Extract the [x, y] coordinate from the center of the cell holding the provided text.  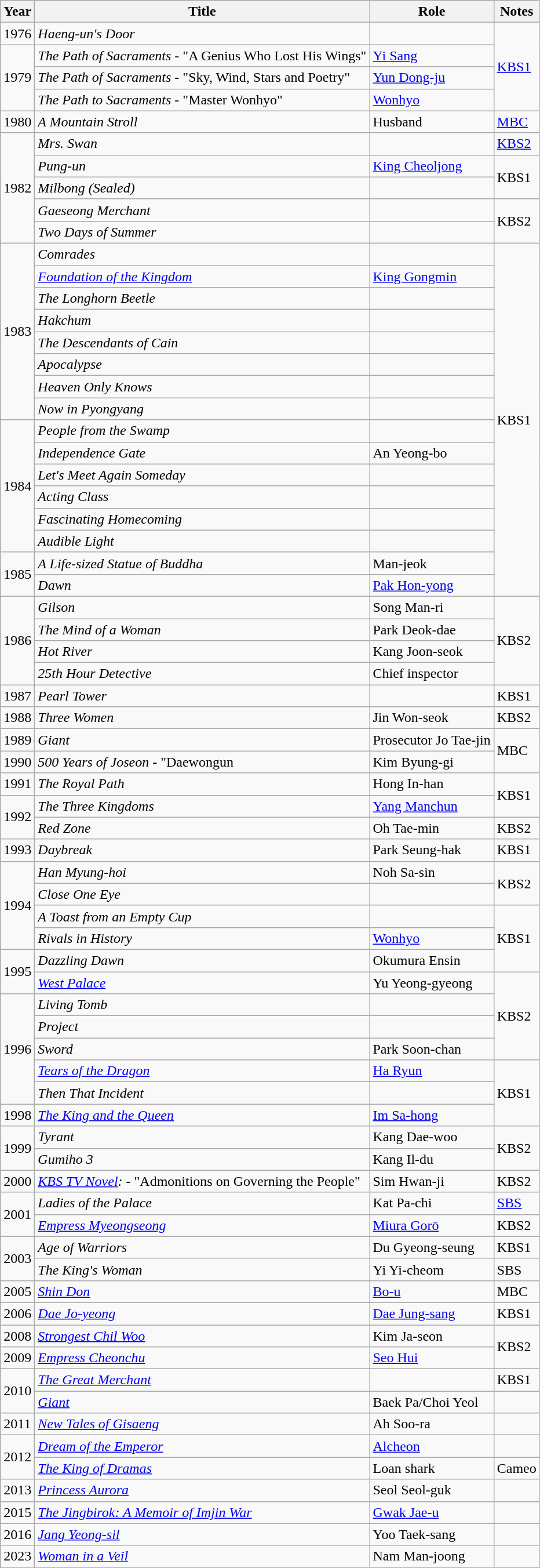
Man-jeok [432, 563]
500 Years of Joseon - "Daewongun [202, 762]
West Palace [202, 983]
1990 [17, 762]
Gilson [202, 607]
A Life-sized Statue of Buddha [202, 563]
1985 [17, 574]
The Longhorn Beetle [202, 299]
The Great Merchant [202, 1380]
Two Days of Summer [202, 232]
A Toast from an Empty Cup [202, 916]
Kang Il-du [432, 1159]
Acting Class [202, 497]
Yi Sang [432, 56]
King Gongmin [432, 277]
Hakchum [202, 321]
Title [202, 12]
Hong In-han [432, 784]
New Tales of Gisaeng [202, 1424]
Chief inspector [432, 674]
Yun Dong-ju [432, 78]
Dream of the Emperor [202, 1446]
Kim Ja-seon [432, 1335]
Close One Eye [202, 894]
Apocalypse [202, 365]
Dazzling Dawn [202, 960]
Park Soon-chan [432, 1049]
2013 [17, 1490]
Gumiho 3 [202, 1159]
Jin Won-seok [432, 718]
Yang Manchun [432, 806]
Pearl Tower [202, 696]
Jang Yeong-sil [202, 1534]
1994 [17, 905]
Audible Light [202, 541]
1993 [17, 850]
The Royal Path [202, 784]
2005 [17, 1291]
1991 [17, 784]
1984 [17, 486]
Cameo [517, 1468]
1983 [17, 331]
1976 [17, 34]
Age of Warriors [202, 1247]
King Cheoljong [432, 166]
Haeng-un's Door [202, 34]
Let's Meet Again Someday [202, 475]
1995 [17, 971]
An Yeong-bo [432, 453]
Empress Myeongseong [202, 1225]
Role [432, 12]
Kim Byung-gi [432, 762]
Sword [202, 1049]
Im Sa-hong [432, 1115]
2016 [17, 1534]
Loan shark [432, 1468]
Tyrant [202, 1137]
Prosecutor Jo Tae-jin [432, 740]
Okumura Ensin [432, 960]
Seo Hui [432, 1358]
The King's Woman [202, 1269]
Gwak Jae-u [432, 1512]
Sim Hwan-ji [432, 1181]
Alcheon [432, 1446]
Dawn [202, 585]
2009 [17, 1358]
Yi Yi-cheom [432, 1269]
Milbong (Sealed) [202, 188]
Kang Dae-woo [432, 1137]
Three Women [202, 718]
Seol Seol-guk [432, 1490]
2023 [17, 1556]
1988 [17, 718]
Empress Cheonchu [202, 1358]
Strongest Chil Woo [202, 1335]
1986 [17, 640]
Dae Jung-sang [432, 1313]
1982 [17, 188]
Tears of the Dragon [202, 1071]
Fascinating Homecoming [202, 519]
Daybreak [202, 850]
Notes [517, 12]
2000 [17, 1181]
Bo-u [432, 1291]
Hot River [202, 652]
Mrs. Swan [202, 144]
2012 [17, 1457]
Park Seung-hak [432, 850]
Now in Pyongyang [202, 409]
Nam Man-joong [432, 1556]
2011 [17, 1424]
Shin Don [202, 1291]
Princess Aurora [202, 1490]
2001 [17, 1214]
1996 [17, 1049]
Foundation of the Kingdom [202, 277]
Dae Jo-yeong [202, 1313]
Pung-un [202, 166]
Han Myung-hoi [202, 872]
Kat Pa-chi [432, 1203]
Comrades [202, 254]
Du Gyeong-seung [432, 1247]
Song Man-ri [432, 607]
Woman in a Veil [202, 1556]
2006 [17, 1313]
Then That Incident [202, 1093]
Heaven Only Knows [202, 387]
Independence Gate [202, 453]
The Path of Sacraments - "Sky, Wind, Stars and Poetry" [202, 78]
25th Hour Detective [202, 674]
Miura Gorō [432, 1225]
Husband [432, 122]
Noh Sa-sin [432, 872]
Rivals in History [202, 938]
Baek Pa/Choi Yeol [432, 1402]
Pak Hon-yong [432, 585]
Kang Joon-seok [432, 652]
The Path of Sacraments - "A Genius Who Lost His Wings" [202, 56]
2003 [17, 1258]
Yu Yeong-gyeong [432, 983]
Park Deok-dae [432, 629]
Project [202, 1027]
The Descendants of Cain [202, 343]
1999 [17, 1148]
2015 [17, 1512]
Year [17, 12]
1987 [17, 696]
2010 [17, 1391]
Yoo Taek-sang [432, 1534]
The Path to Sacraments - "Master Wonhyo" [202, 100]
Gaeseong Merchant [202, 210]
Red Zone [202, 828]
A Mountain Stroll [202, 122]
Oh Tae-min [432, 828]
Living Tomb [202, 1005]
1980 [17, 122]
Ladies of the Palace [202, 1203]
The Mind of a Woman [202, 629]
Ha Ryun [432, 1071]
2008 [17, 1335]
1989 [17, 740]
1998 [17, 1115]
1992 [17, 817]
Ah Soo-ra [432, 1424]
The Three Kingdoms [202, 806]
People from the Swamp [202, 431]
KBS TV Novel: - "Admonitions on Governing the People" [202, 1181]
1979 [17, 78]
The Jingbirok: A Memoir of Imjin War [202, 1512]
The King of Dramas [202, 1468]
The King and the Queen [202, 1115]
